Return (x, y) of the center of cell containing provided text 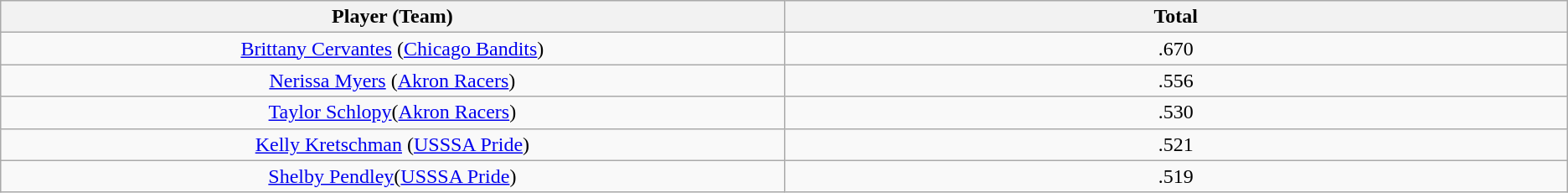
Total (1176, 17)
Kelly Kretschman (USSSA Pride) (392, 144)
Shelby Pendley(USSSA Pride) (392, 176)
Brittany Cervantes (Chicago Bandits) (392, 49)
.519 (1176, 176)
.530 (1176, 112)
Player (Team) (392, 17)
Nerissa Myers (Akron Racers) (392, 81)
.556 (1176, 81)
.670 (1176, 49)
Taylor Schlopy(Akron Racers) (392, 112)
.521 (1176, 144)
